Capture the cell that displays the provided text and extract its (x, y) central coordinate. 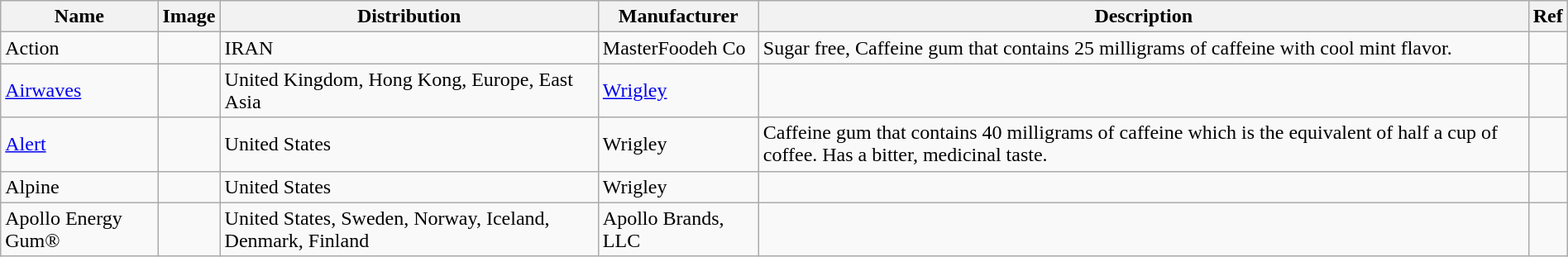
Ref (1548, 17)
United Kingdom, Hong Kong, Europe, East Asia (409, 91)
Name (79, 17)
Apollo Brands, LLC (678, 230)
MasterFoodeh Co (678, 48)
Alpine (79, 187)
Caffeine gum that contains 40 milligrams of caffeine which is the equivalent of half a cup of coffee. Has a bitter, medicinal taste. (1143, 144)
Sugar free, Caffeine gum that contains 25 milligrams of caffeine with cool mint flavor. (1143, 48)
Airwaves (79, 91)
Action (79, 48)
IRAN (409, 48)
Apollo Energy Gum® (79, 230)
Alert (79, 144)
Image (189, 17)
Description (1143, 17)
United States, Sweden, Norway, Iceland, Denmark, Finland (409, 230)
Manufacturer (678, 17)
Distribution (409, 17)
